From the cell containing the given text, extract its center point as (x, y) coordinate. 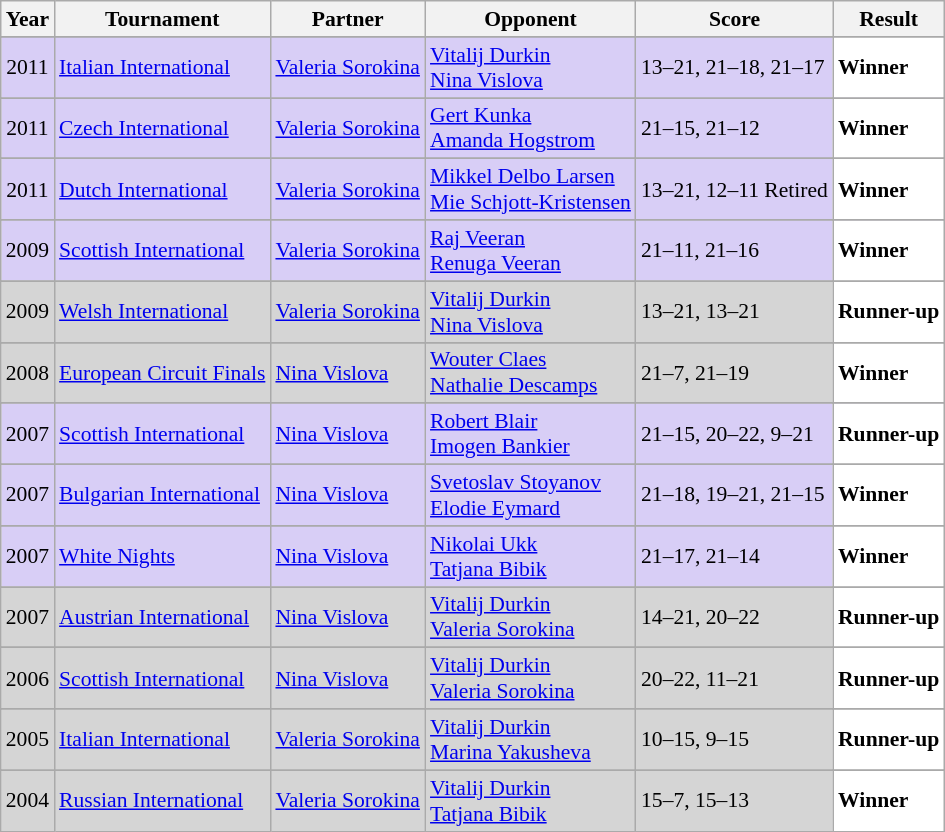
Nikolai Ukk Tatjana Bibik (530, 556)
21–11, 21–16 (734, 250)
Opponent (530, 19)
Russian International (162, 800)
14–21, 20–22 (734, 618)
Raj Veeran Renuga Veeran (530, 250)
21–15, 20–22, 9–21 (734, 434)
Year (28, 19)
Vitalij Durkin Marina Yakusheva (530, 740)
15–7, 15–13 (734, 800)
Svetoslav Stoyanov Elodie Eymard (530, 496)
21–17, 21–14 (734, 556)
21–18, 19–21, 21–15 (734, 496)
Dutch International (162, 190)
2005 (28, 740)
21–7, 21–19 (734, 372)
Austrian International (162, 618)
13–21, 13–21 (734, 312)
Partner (348, 19)
Robert Blair Imogen Bankier (530, 434)
21–15, 21–12 (734, 128)
Score (734, 19)
Wouter Claes Nathalie Descamps (530, 372)
Vitalij Durkin Tatjana Bibik (530, 800)
Gert Kunka Amanda Hogstrom (530, 128)
10–15, 9–15 (734, 740)
European Circuit Finals (162, 372)
13–21, 12–11 Retired (734, 190)
Welsh International (162, 312)
Bulgarian International (162, 496)
2004 (28, 800)
2006 (28, 678)
Mikkel Delbo Larsen Mie Schjott-Kristensen (530, 190)
Tournament (162, 19)
Result (888, 19)
2008 (28, 372)
20–22, 11–21 (734, 678)
13–21, 21–18, 21–17 (734, 68)
White Nights (162, 556)
Czech International (162, 128)
